Return the (X, Y) coordinate for the center point of the cell that contains the specified text.  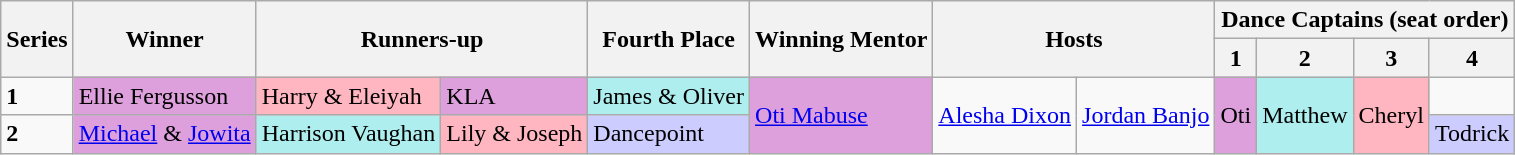
4 (1472, 58)
Oti (1236, 115)
Harrison Vaughan (348, 134)
Jordan Banjo (1146, 115)
KLA (514, 96)
Runners-up (422, 39)
Alesha Dixon (1005, 115)
Oti Mabuse (842, 115)
3 (1391, 58)
Harry & Eleiyah (348, 96)
Matthew (1305, 115)
Fourth Place (669, 39)
Cheryl (1391, 115)
Series (37, 39)
Todrick (1472, 134)
Lily & Joseph (514, 134)
Ellie Fergusson (164, 96)
Dance Captains (seat order) (1365, 20)
Hosts (1074, 39)
Winner (164, 39)
Winning Mentor (842, 39)
James & Oliver (669, 96)
Michael & Jowita (164, 134)
Dancepoint (669, 134)
